Detect which cell encompasses the target text, then output its [X, Y] center coordinate. 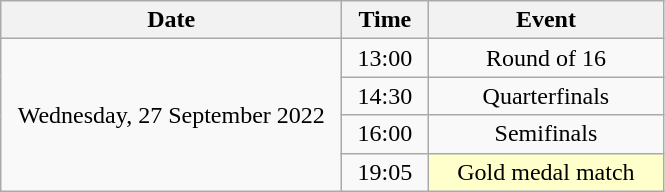
Date [172, 20]
19:05 [385, 172]
Event [546, 20]
16:00 [385, 134]
Semifinals [546, 134]
Time [385, 20]
Quarterfinals [546, 96]
14:30 [385, 96]
Wednesday, 27 September 2022 [172, 115]
Gold medal match [546, 172]
Round of 16 [546, 58]
13:00 [385, 58]
